Extract the [X, Y] coordinate from the center of the cell holding the provided text.  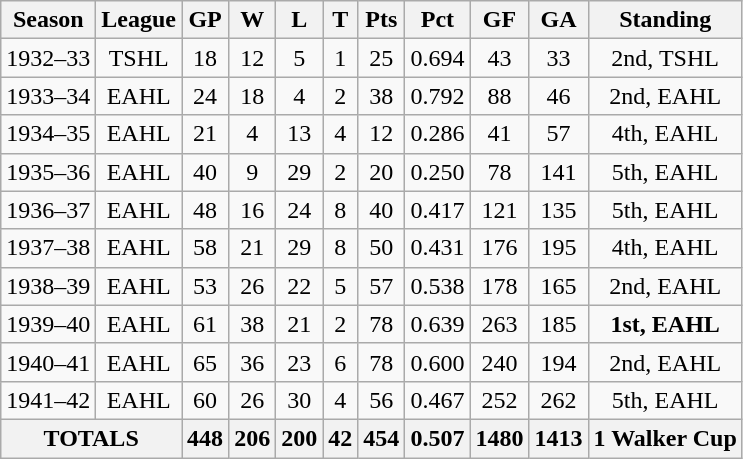
0.507 [438, 438]
165 [558, 286]
61 [206, 324]
1940–41 [48, 362]
263 [500, 324]
T [340, 20]
1934–35 [48, 134]
13 [300, 134]
41 [500, 134]
23 [300, 362]
Standing [665, 20]
Pct [438, 20]
65 [206, 362]
42 [340, 438]
194 [558, 362]
Pts [382, 20]
0.250 [438, 172]
252 [500, 400]
0.286 [438, 134]
25 [382, 58]
6 [340, 362]
2nd, TSHL [665, 58]
56 [382, 400]
GF [500, 20]
121 [500, 210]
1938–39 [48, 286]
58 [206, 248]
9 [252, 172]
0.600 [438, 362]
141 [558, 172]
22 [300, 286]
448 [206, 438]
50 [382, 248]
0.792 [438, 96]
240 [500, 362]
30 [300, 400]
1 [340, 58]
176 [500, 248]
W [252, 20]
Season [48, 20]
200 [300, 438]
33 [558, 58]
0.417 [438, 210]
53 [206, 286]
1935–36 [48, 172]
GP [206, 20]
262 [558, 400]
195 [558, 248]
135 [558, 210]
43 [500, 58]
TSHL [139, 58]
1933–34 [48, 96]
0.538 [438, 286]
0.639 [438, 324]
1941–42 [48, 400]
L [300, 20]
1st, EAHL [665, 324]
16 [252, 210]
48 [206, 210]
185 [558, 324]
0.467 [438, 400]
178 [500, 286]
1939–40 [48, 324]
1936–37 [48, 210]
60 [206, 400]
46 [558, 96]
0.694 [438, 58]
1 Walker Cup [665, 438]
20 [382, 172]
GA [558, 20]
1413 [558, 438]
206 [252, 438]
1480 [500, 438]
1932–33 [48, 58]
36 [252, 362]
TOTALS [92, 438]
454 [382, 438]
1937–38 [48, 248]
League [139, 20]
88 [500, 96]
0.431 [438, 248]
